From the cell containing the given text, extract its center point as [x, y] coordinate. 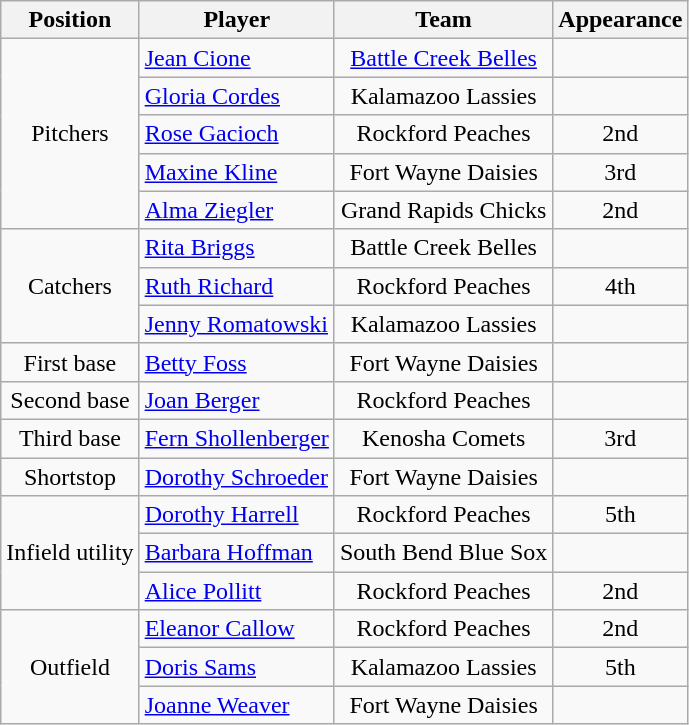
Betty Foss [236, 362]
Alice Pollitt [236, 591]
Grand Rapids Chicks [443, 210]
Eleanor Callow [236, 629]
Alma Ziegler [236, 210]
Doris Sams [236, 667]
Jenny Romatowski [236, 324]
Rita Briggs [236, 248]
Kenosha Comets [443, 438]
Rose Gacioch [236, 134]
Third base [70, 438]
Dorothy Harrell [236, 515]
4th [620, 286]
Maxine Kline [236, 172]
Joanne Weaver [236, 705]
Barbara Hoffman [236, 553]
Infield utility [70, 553]
Second base [70, 400]
Catchers [70, 286]
Player [236, 20]
First base [70, 362]
Appearance [620, 20]
Pitchers [70, 134]
Outfield [70, 667]
Shortstop [70, 477]
Dorothy Schroeder [236, 477]
Team [443, 20]
Jean Cione [236, 58]
Position [70, 20]
Joan Berger [236, 400]
Fern Shollenberger [236, 438]
Gloria Cordes [236, 96]
South Bend Blue Sox [443, 553]
Ruth Richard [236, 286]
